For the text-containing cell, return its midpoint in (x, y) coordinate format. 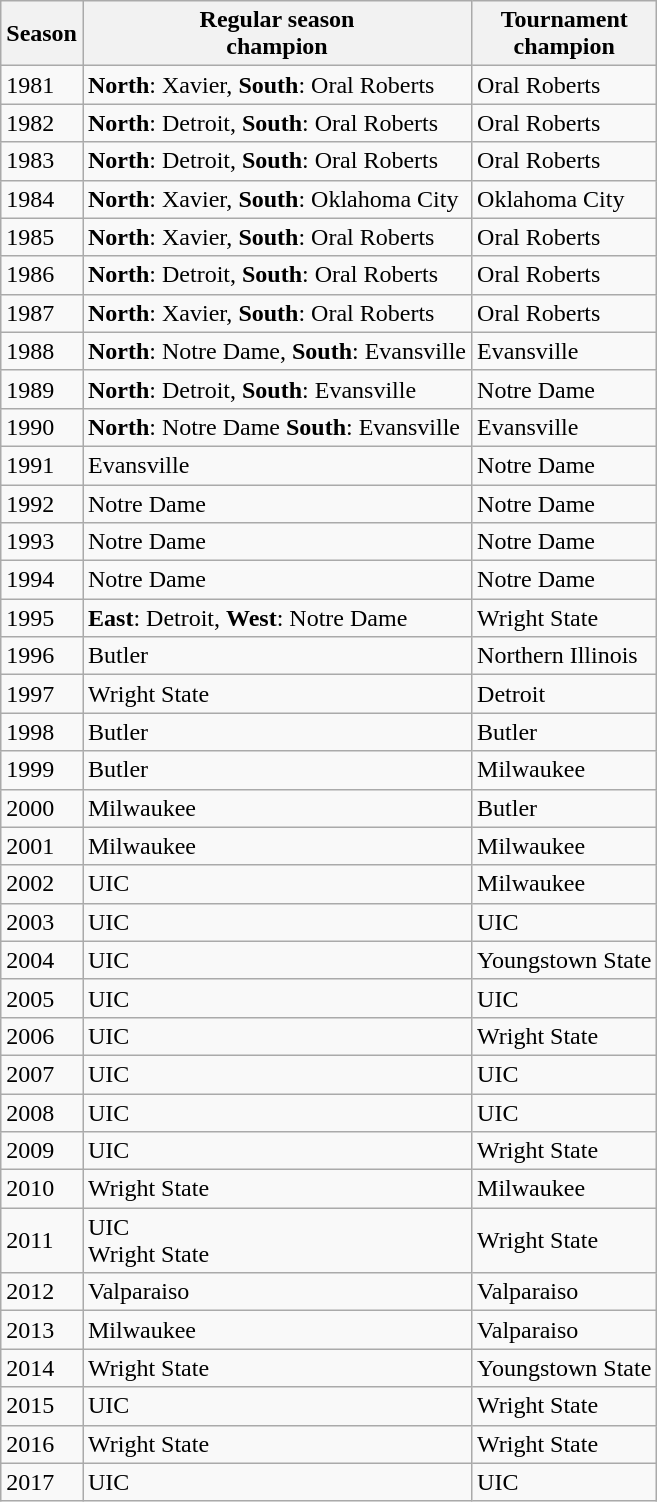
1986 (42, 275)
2013 (42, 1330)
Oklahoma City (564, 199)
1989 (42, 389)
1991 (42, 465)
2016 (42, 1444)
Detroit (564, 694)
2005 (42, 998)
1993 (42, 542)
1984 (42, 199)
2011 (42, 1240)
2017 (42, 1482)
1996 (42, 656)
2008 (42, 1113)
North: Detroit, South: Evansville (276, 389)
North: Xavier, South: Oklahoma City (276, 199)
1987 (42, 313)
Tournamentchampion (564, 34)
North: Notre Dame South: Evansville (276, 427)
1982 (42, 123)
1997 (42, 694)
1995 (42, 618)
1992 (42, 503)
2004 (42, 960)
UICWright State (276, 1240)
1999 (42, 770)
2001 (42, 846)
2006 (42, 1036)
1988 (42, 351)
1983 (42, 161)
Northern Illinois (564, 656)
Regular seasonchampion (276, 34)
2010 (42, 1189)
Season (42, 34)
East: Detroit, West: Notre Dame (276, 618)
2012 (42, 1292)
2002 (42, 884)
1990 (42, 427)
2015 (42, 1406)
2000 (42, 808)
2014 (42, 1368)
1981 (42, 85)
1985 (42, 237)
2009 (42, 1151)
2007 (42, 1074)
1994 (42, 580)
North: Notre Dame, South: Evansville (276, 351)
1998 (42, 732)
2003 (42, 922)
